Search for the cell housing the specified text and yield its [x, y] center coordinate. 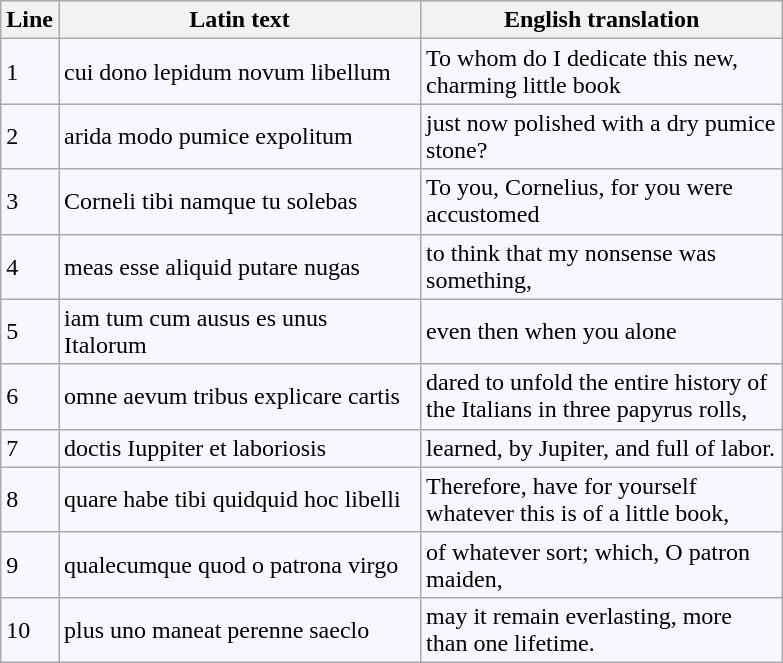
To whom do I dedicate this new, charming little book [602, 72]
plus uno maneat perenne saeclo [239, 630]
doctis Iuppiter et laboriosis [239, 448]
Latin text [239, 20]
4 [30, 266]
just now polished with a dry pumice stone? [602, 136]
Line [30, 20]
3 [30, 202]
to think that my nonsense was something, [602, 266]
arida modo pumice expolitum [239, 136]
even then when you alone [602, 332]
To you, Cornelius, for you were accustomed [602, 202]
cui dono lepidum novum libellum [239, 72]
qualecumque quod o patrona virgo [239, 564]
meas esse aliquid putare nugas [239, 266]
7 [30, 448]
English translation [602, 20]
Corneli tibi namque tu solebas [239, 202]
9 [30, 564]
10 [30, 630]
6 [30, 396]
learned, by Jupiter, and full of labor. [602, 448]
of whatever sort; which, O patron maiden, [602, 564]
8 [30, 500]
2 [30, 136]
5 [30, 332]
may it remain everlasting, more than one lifetime. [602, 630]
1 [30, 72]
iam tum cum ausus es unus Italorum [239, 332]
quare habe tibi quidquid hoc libelli [239, 500]
omne aevum tribus explicare cartis [239, 396]
dared to unfold the entire history of the Italians in three papyrus rolls, [602, 396]
Therefore, have for yourself whatever this is of a little book, [602, 500]
